Provide the (x, y) coordinate of the cell's center where the given text is located.  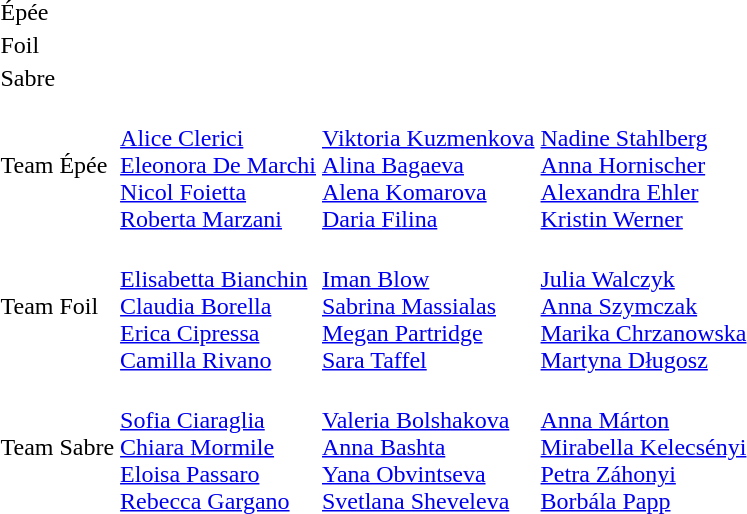
Viktoria KuzmenkovaAlina BagaevaAlena KomarovaDaria Filina (429, 165)
Iman BlowSabrina MassialasMegan PartridgeSara Taffel (429, 306)
Elisabetta BianchinClaudia BorellaErica CipressaCamilla Rivano (218, 306)
Alice ClericiEleonora De MarchiNicol FoiettaRoberta Marzani (218, 165)
